Find where the given text appears and provide that cell's center as (X, Y) coordinate. 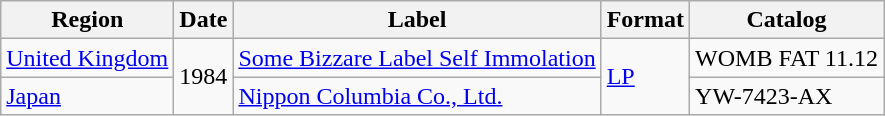
Japan (88, 96)
WOMB FAT 11.12 (787, 58)
Catalog (787, 20)
YW-7423-AX (787, 96)
Date (204, 20)
Region (88, 20)
Format (645, 20)
Nippon Columbia Co., Ltd. (417, 96)
United Kingdom (88, 58)
Label (417, 20)
1984 (204, 77)
Some Bizzare Label Self Immolation (417, 58)
LP (645, 77)
